Provide the (x, y) coordinate of the cell's center where the given text is located.  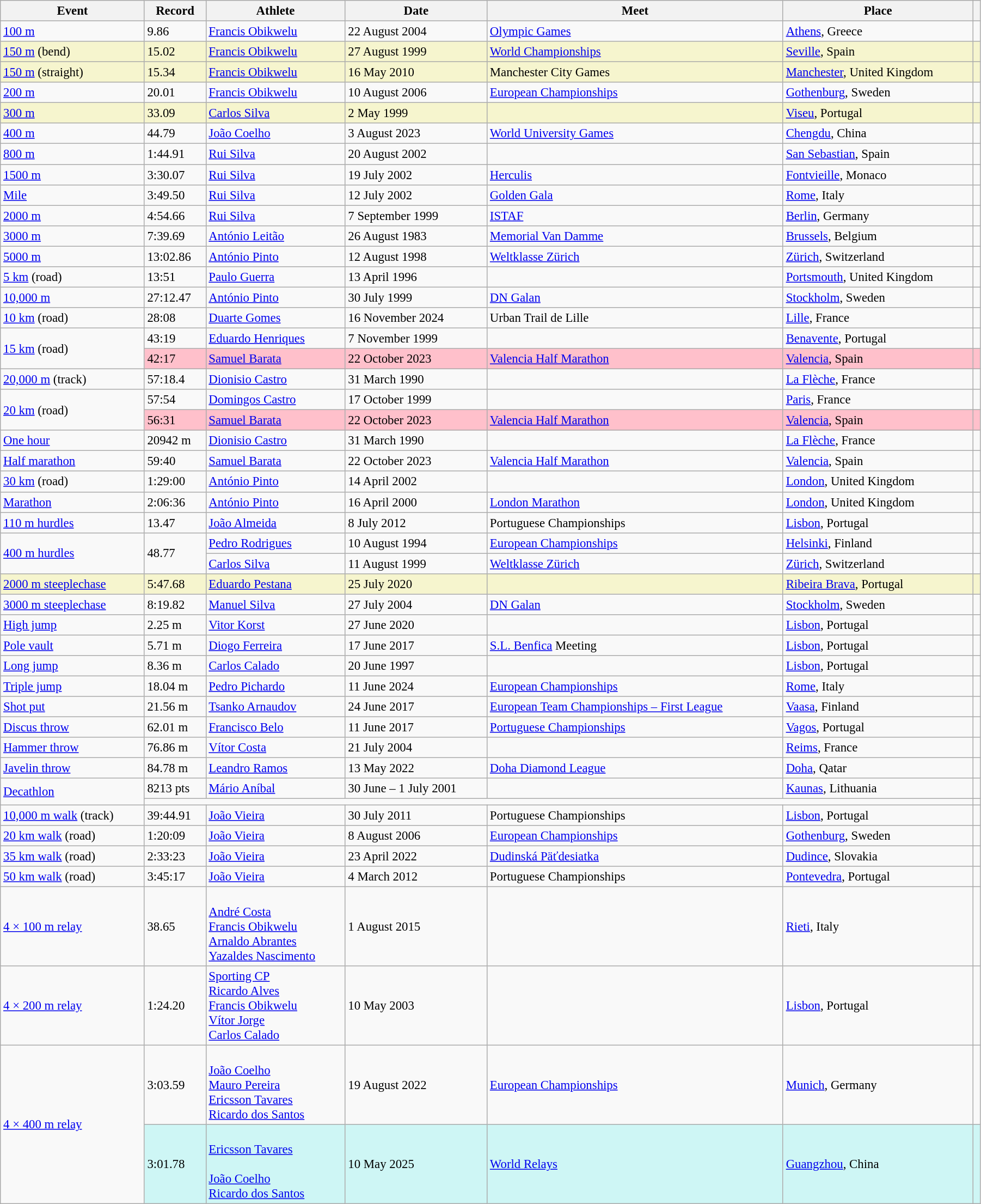
20 km (road) (72, 410)
11 August 1999 (416, 564)
Mário Aníbal (275, 789)
1:44.91 (175, 154)
15.34 (175, 72)
57:54 (175, 400)
110 m hurdles (72, 523)
4 × 200 m relay (72, 1006)
Benavente, Portugal (878, 338)
50 km walk (road) (72, 876)
20.01 (175, 93)
56:31 (175, 420)
2.25 m (175, 625)
Doha, Qatar (878, 768)
59:40 (175, 461)
Decathlon (72, 792)
Half marathon (72, 461)
Seville, Spain (878, 52)
10 km (road) (72, 318)
Manuel Silva (275, 604)
20942 m (175, 441)
Olympic Games (635, 32)
High jump (72, 625)
Lille, France (878, 318)
2:33:23 (175, 856)
Golden Gala (635, 195)
33.09 (175, 113)
300 m (72, 113)
20,000 m (track) (72, 380)
Vítor Costa (275, 748)
26 August 1983 (416, 236)
16 November 2024 (416, 318)
12 August 1998 (416, 256)
Place (878, 11)
16 April 2000 (416, 502)
4 March 2012 (416, 876)
1 August 2015 (416, 926)
2000 m steeplechase (72, 584)
2:06:36 (175, 502)
13:02.86 (175, 256)
17 October 1999 (416, 400)
Chengdu, China (878, 133)
Manchester City Games (635, 72)
Sporting CPRicardo AlvesFrancis ObikweluVítor JorgeCarlos Calado (275, 1006)
Duarte Gomes (275, 318)
António Leitão (275, 236)
30 June – 1 July 2001 (416, 789)
Dudince, Slovakia (878, 856)
3:49.50 (175, 195)
20 km walk (road) (72, 835)
Fontvieille, Monaco (878, 175)
3:45:17 (175, 876)
4:54.66 (175, 216)
30 July 2011 (416, 815)
Eduardo Pestana (275, 584)
Manchester, United Kingdom (878, 72)
Vitor Korst (275, 625)
11 June 2024 (416, 687)
14 April 2002 (416, 482)
20 August 2002 (416, 154)
25 July 2020 (416, 584)
Paulo Guerra (275, 277)
Guangzhou, China (878, 1164)
Javelin throw (72, 768)
38.65 (175, 926)
Domingos Castro (275, 400)
100 m (72, 32)
Athens, Greece (878, 32)
13 April 1996 (416, 277)
World Relays (635, 1164)
5 km (road) (72, 277)
André CostaFrancis ObikweluArnaldo AbrantesYazaldes Nascimento (275, 926)
11 June 2017 (416, 728)
3000 m (72, 236)
19 August 2022 (416, 1085)
Pedro Pichardo (275, 687)
3:30.07 (175, 175)
8.36 m (175, 666)
1:29:00 (175, 482)
Paris, France (878, 400)
16 May 2010 (416, 72)
27 June 2020 (416, 625)
Event (72, 11)
12 July 2002 (416, 195)
Francisco Belo (275, 728)
Marathon (72, 502)
10 August 2006 (416, 93)
30 July 1999 (416, 297)
London Marathon (635, 502)
Munich, Germany (878, 1085)
World Championships (635, 52)
Ericsson TavaresJoão CoelhoRicardo dos Santos (275, 1164)
Portsmouth, United Kingdom (878, 277)
800 m (72, 154)
8 August 2006 (416, 835)
150 m (bend) (72, 52)
Vagos, Portugal (878, 728)
44.79 (175, 133)
76.86 m (175, 748)
10 August 1994 (416, 543)
San Sebastian, Spain (878, 154)
Doha Diamond League (635, 768)
15.02 (175, 52)
3:01.78 (175, 1164)
10,000 m walk (track) (72, 815)
Carlos Calado (275, 666)
17 June 2017 (416, 645)
Leandro Ramos (275, 768)
1:20:09 (175, 835)
Meet (635, 11)
23 April 2022 (416, 856)
43:19 (175, 338)
48.77 (175, 553)
18.04 m (175, 687)
10 May 2003 (416, 1006)
200 m (72, 93)
27 July 2004 (416, 604)
Helsinki, Finland (878, 543)
21.56 m (175, 707)
Vaasa, Finland (878, 707)
Pedro Rodrigues (275, 543)
30 km (road) (72, 482)
20 June 1997 (416, 666)
Memorial Van Damme (635, 236)
15 km (road) (72, 349)
9.86 (175, 32)
Brussels, Belgium (878, 236)
13:51 (175, 277)
Herculis (635, 175)
57:18.4 (175, 380)
3 August 2023 (416, 133)
4 × 100 m relay (72, 926)
3:03.59 (175, 1085)
28:08 (175, 318)
Diogo Ferreira (275, 645)
2 May 1999 (416, 113)
42:17 (175, 359)
62.01 m (175, 728)
4 × 400 m relay (72, 1124)
8213 pts (175, 789)
400 m hurdles (72, 553)
35 km walk (road) (72, 856)
39:44.91 (175, 815)
S.L. Benfica Meeting (635, 645)
Athlete (275, 11)
5000 m (72, 256)
João Almeida (275, 523)
Eduardo Henriques (275, 338)
Shot put (72, 707)
Pontevedra, Portugal (878, 876)
22 August 2004 (416, 32)
World University Games (635, 133)
10 May 2025 (416, 1164)
7 November 1999 (416, 338)
21 July 2004 (416, 748)
8 July 2012 (416, 523)
Tsanko Arnaudov (275, 707)
Kaunas, Lithuania (878, 789)
Long jump (72, 666)
24 June 2017 (416, 707)
84.78 m (175, 768)
7:39.69 (175, 236)
400 m (72, 133)
3000 m steeplechase (72, 604)
João Coelho (275, 133)
27 August 1999 (416, 52)
19 July 2002 (416, 175)
8:19.82 (175, 604)
Reims, France (878, 748)
Dudinská Päťdesiatka (635, 856)
1:24.20 (175, 1006)
150 m (straight) (72, 72)
7 September 1999 (416, 216)
Mile (72, 195)
ISTAF (635, 216)
Ribeira Brava, Portugal (878, 584)
One hour (72, 441)
Pole vault (72, 645)
5.71 m (175, 645)
Record (175, 11)
13.47 (175, 523)
Date (416, 11)
João CoelhoMauro PereiraEricsson TavaresRicardo dos Santos (275, 1085)
Hammer throw (72, 748)
2000 m (72, 216)
Viseu, Portugal (878, 113)
1500 m (72, 175)
5:47.68 (175, 584)
Discus throw (72, 728)
10,000 m (72, 297)
Berlin, Germany (878, 216)
27:12.47 (175, 297)
Urban Trail de Lille (635, 318)
Rieti, Italy (878, 926)
European Team Championships – First League (635, 707)
Triple jump (72, 687)
13 May 2022 (416, 768)
